Return [x, y] of the center of cell containing provided text 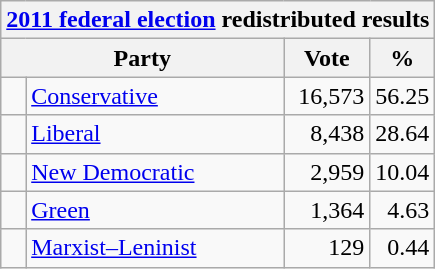
16,573 [327, 96]
28.64 [402, 134]
Green [155, 210]
10.04 [402, 172]
Liberal [155, 134]
4.63 [402, 210]
129 [327, 248]
Marxist–Leninist [155, 248]
New Democratic [155, 172]
Vote [327, 58]
0.44 [402, 248]
56.25 [402, 96]
Conservative [155, 96]
2011 federal election redistributed results [218, 20]
% [402, 58]
2,959 [327, 172]
1,364 [327, 210]
8,438 [327, 134]
Party [142, 58]
